Find where the given text appears and provide that cell's center as (x, y) coordinate. 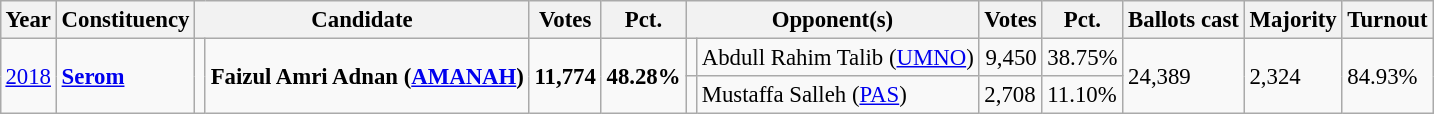
11.10% (1082, 95)
Serom (125, 76)
Mustaffa Salleh (PAS) (838, 95)
48.28% (644, 76)
9,450 (1010, 57)
24,389 (1184, 76)
Majority (1293, 20)
Opponent(s) (832, 20)
84.93% (1388, 76)
2018 (28, 76)
11,774 (565, 76)
Faizul Amri Adnan (AMANAH) (367, 76)
Abdull Rahim Talib (UMNO) (838, 57)
Candidate (362, 20)
Year (28, 20)
38.75% (1082, 57)
Turnout (1388, 20)
2,708 (1010, 95)
Ballots cast (1184, 20)
Constituency (125, 20)
2,324 (1293, 76)
